Scan for the cell matching the given text and deliver its (x, y) coordinate at center. 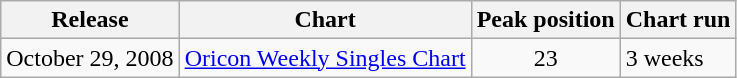
Peak position (546, 20)
Chart (325, 20)
23 (546, 58)
October 29, 2008 (90, 58)
Oricon Weekly Singles Chart (325, 58)
Release (90, 20)
3 weeks (678, 58)
Chart run (678, 20)
